Detect which cell encompasses the target text, then output its [X, Y] center coordinate. 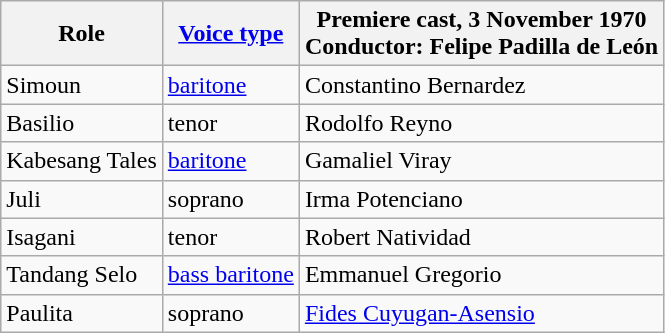
Voice type [230, 34]
Gamaliel Viray [481, 161]
Tandang Selo [82, 275]
bass baritone [230, 275]
Role [82, 34]
Premiere cast, 3 November 1970Conductor: Felipe Padilla de León [481, 34]
Simoun [82, 85]
Basilio [82, 123]
Robert Natividad [481, 237]
Fides Cuyugan-Asensio [481, 313]
Isagani [82, 237]
Paulita [82, 313]
Kabesang Tales [82, 161]
Rodolfo Reyno [481, 123]
Irma Potenciano [481, 199]
Juli [82, 199]
Emmanuel Gregorio [481, 275]
Constantino Bernardez [481, 85]
